Return the (X, Y) coordinate for the center point of the cell that contains the specified text.  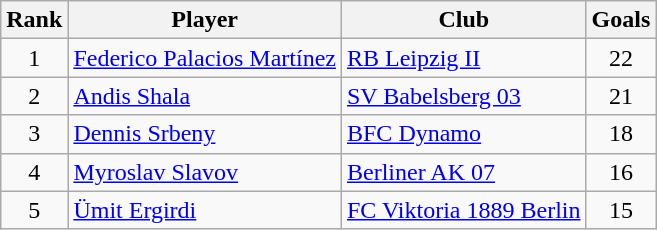
Goals (621, 20)
Rank (34, 20)
1 (34, 58)
15 (621, 210)
5 (34, 210)
21 (621, 96)
4 (34, 172)
Dennis Srbeny (205, 134)
22 (621, 58)
BFC Dynamo (464, 134)
18 (621, 134)
RB Leipzig II (464, 58)
2 (34, 96)
16 (621, 172)
Berliner AK 07 (464, 172)
Federico Palacios Martínez (205, 58)
SV Babelsberg 03 (464, 96)
Ümit Ergirdi (205, 210)
Club (464, 20)
FC Viktoria 1889 Berlin (464, 210)
Andis Shala (205, 96)
3 (34, 134)
Player (205, 20)
Myroslav Slavov (205, 172)
